Provide the (X, Y) coordinate of the cell's center where the given text is located.  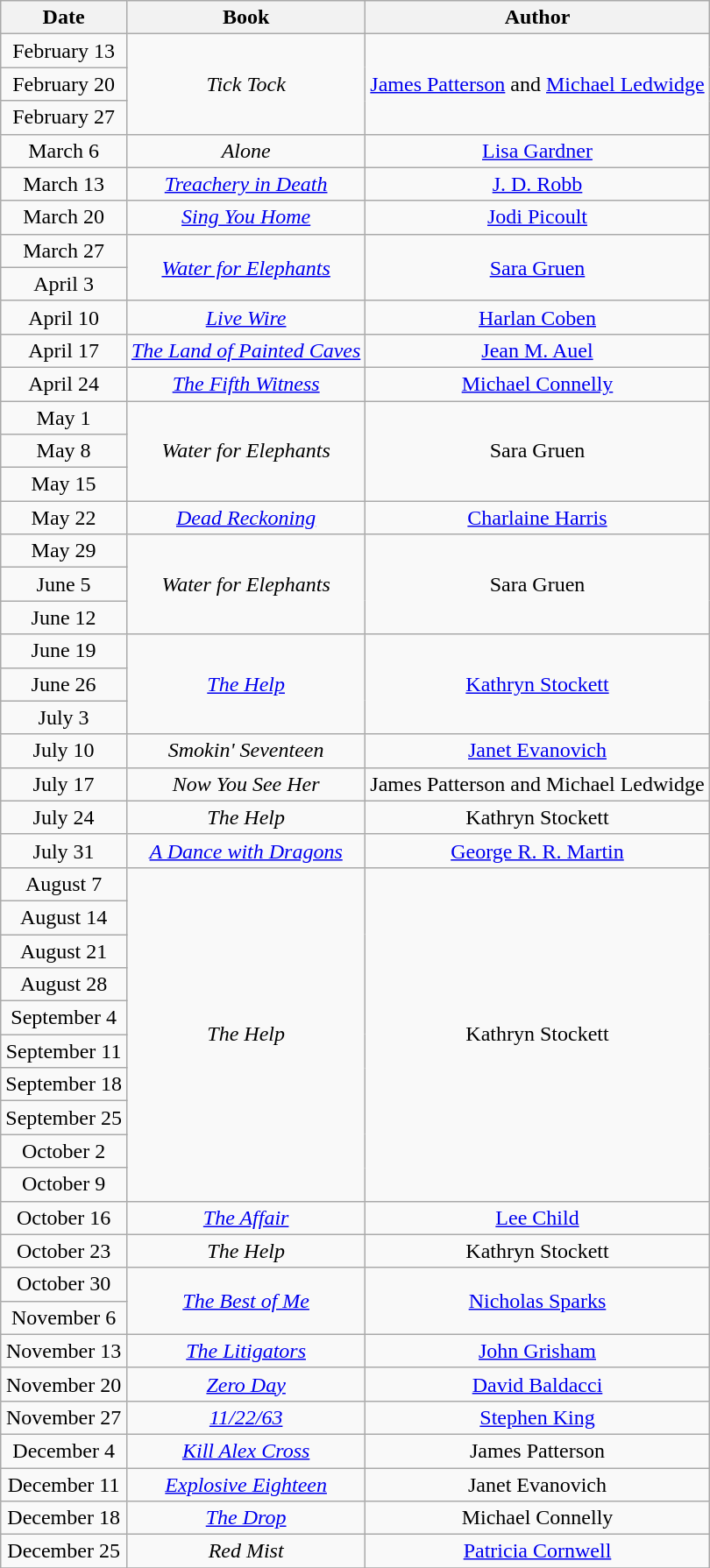
February 20 (64, 84)
March 13 (64, 184)
December 25 (64, 1551)
March 27 (64, 251)
David Baldacci (537, 1384)
November 27 (64, 1417)
December 18 (64, 1518)
George R. R. Martin (537, 851)
July 24 (64, 817)
September 25 (64, 1118)
Treachery in Death (245, 184)
Sing You Home (245, 217)
November 6 (64, 1317)
Jodi Picoult (537, 217)
Kill Alex Cross (245, 1451)
October 23 (64, 1251)
Now You See Her (245, 784)
June 19 (64, 651)
May 22 (64, 518)
February 13 (64, 51)
John Grisham (537, 1351)
Lee Child (537, 1218)
Jean M. Auel (537, 350)
April 10 (64, 317)
May 8 (64, 451)
April 3 (64, 284)
The Land of Painted Caves (245, 350)
11/22/63 (245, 1417)
July 10 (64, 751)
Patricia Cornwell (537, 1551)
October 30 (64, 1284)
Red Mist (245, 1551)
July 17 (64, 784)
September 11 (64, 1051)
December 4 (64, 1451)
September 18 (64, 1084)
Dead Reckoning (245, 518)
February 27 (64, 117)
August 7 (64, 884)
August 28 (64, 985)
November 20 (64, 1384)
June 26 (64, 684)
Date (64, 18)
Harlan Coben (537, 317)
The Fifth Witness (245, 384)
October 9 (64, 1184)
Book (245, 18)
Live Wire (245, 317)
The Litigators (245, 1351)
A Dance with Dragons (245, 851)
James Patterson (537, 1451)
The Affair (245, 1218)
November 13 (64, 1351)
Smokin' Seventeen (245, 751)
March 6 (64, 151)
May 15 (64, 484)
December 11 (64, 1485)
Alone (245, 151)
Zero Day (245, 1384)
October 16 (64, 1218)
April 24 (64, 384)
August 14 (64, 917)
Stephen King (537, 1417)
Author (537, 18)
September 4 (64, 1018)
J. D. Robb (537, 184)
Charlaine Harris (537, 518)
March 20 (64, 217)
April 17 (64, 350)
August 21 (64, 950)
Lisa Gardner (537, 151)
Nicholas Sparks (537, 1301)
May 29 (64, 551)
The Best of Me (245, 1301)
June 12 (64, 618)
July 31 (64, 851)
October 2 (64, 1151)
May 1 (64, 418)
June 5 (64, 584)
Tick Tock (245, 84)
Explosive Eighteen (245, 1485)
July 3 (64, 717)
The Drop (245, 1518)
